Locate the cell with the specified text and output its [X, Y] center coordinate. 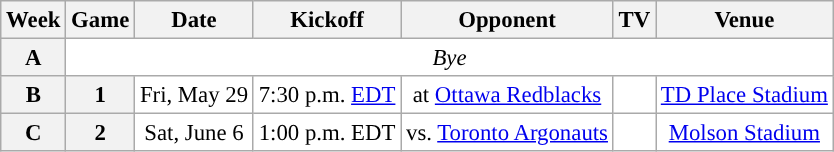
Molson Stadium [745, 133]
Kickoff [326, 20]
2 [100, 133]
Bye [450, 58]
TV [634, 20]
Fri, May 29 [194, 95]
vs. Toronto Argonauts [508, 133]
Week [34, 20]
A [34, 58]
at Ottawa Redblacks [508, 95]
1 [100, 95]
Sat, June 6 [194, 133]
Game [100, 20]
1:00 p.m. EDT [326, 133]
Opponent [508, 20]
Venue [745, 20]
TD Place Stadium [745, 95]
C [34, 133]
B [34, 95]
7:30 p.m. EDT [326, 95]
Date [194, 20]
